Locate the cell with the specified text and output its (x, y) center coordinate. 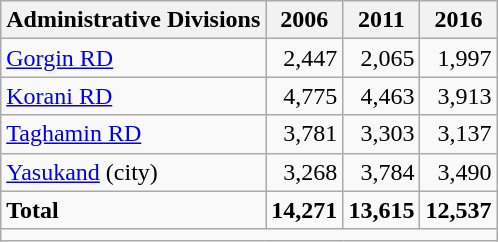
12,537 (458, 210)
3,268 (304, 172)
4,775 (304, 96)
Total (134, 210)
3,913 (458, 96)
4,463 (382, 96)
2016 (458, 20)
1,997 (458, 58)
2,447 (304, 58)
Yasukand (city) (134, 172)
2,065 (382, 58)
3,490 (458, 172)
3,303 (382, 134)
Administrative Divisions (134, 20)
Gorgin RD (134, 58)
Korani RD (134, 96)
3,781 (304, 134)
13,615 (382, 210)
3,137 (458, 134)
3,784 (382, 172)
Taghamin RD (134, 134)
2006 (304, 20)
2011 (382, 20)
14,271 (304, 210)
